Provide the [X, Y] coordinate of the cell's center where the given text is located.  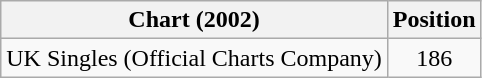
UK Singles (Official Charts Company) [194, 58]
Position [434, 20]
186 [434, 58]
Chart (2002) [194, 20]
